For the text-containing cell, return its midpoint in [x, y] coordinate format. 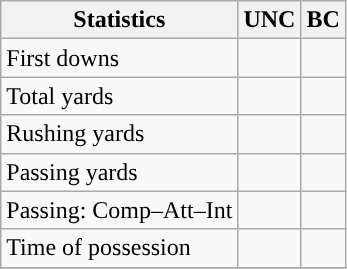
Time of possession [120, 248]
BC [323, 20]
Rushing yards [120, 134]
Total yards [120, 96]
Passing: Comp–Att–Int [120, 210]
Passing yards [120, 172]
Statistics [120, 20]
UNC [270, 20]
First downs [120, 58]
